Search for the cell housing the specified text and yield its (x, y) center coordinate. 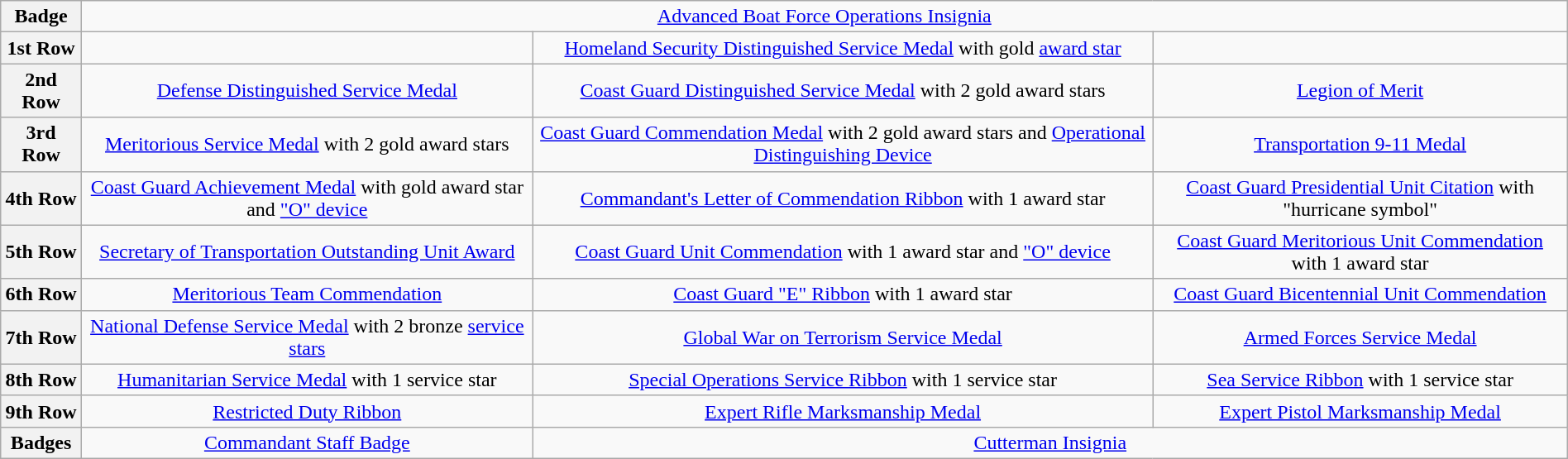
Advanced Boat Force Operations Insignia (824, 17)
Special Operations Service Ribbon with 1 service star (843, 380)
Global War on Terrorism Service Medal (843, 337)
Expert Pistol Marksmanship Medal (1360, 411)
6th Row (41, 294)
Coast Guard Distinguished Service Medal with 2 gold award stars (843, 91)
Cutterman Insignia (1050, 442)
Legion of Merit (1360, 91)
Coast Guard Bicentennial Unit Commendation (1360, 294)
Coast Guard Unit Commendation with 1 award star and "O" device (843, 251)
Homeland Security Distinguished Service Medal with gold award star (843, 48)
National Defense Service Medal with 2 bronze service stars (307, 337)
Meritorious Service Medal with 2 gold award stars (307, 144)
3rd Row (41, 144)
Defense Distinguished Service Medal (307, 91)
4th Row (41, 198)
Commandant's Letter of Commendation Ribbon with 1 award star (843, 198)
Meritorious Team Commendation (307, 294)
Transportation 9-11 Medal (1360, 144)
Expert Rifle Marksmanship Medal (843, 411)
2nd Row (41, 91)
Badge (41, 17)
Secretary of Transportation Outstanding Unit Award (307, 251)
Commandant Staff Badge (307, 442)
Sea Service Ribbon with 1 service star (1360, 380)
Armed Forces Service Medal (1360, 337)
Coast Guard Meritorious Unit Commendation with 1 award star (1360, 251)
1st Row (41, 48)
Coast Guard Achievement Medal with gold award star and "O" device (307, 198)
8th Row (41, 380)
Badges (41, 442)
Coast Guard Commendation Medal with 2 gold award stars and Operational Distinguishing Device (843, 144)
Humanitarian Service Medal with 1 service star (307, 380)
Coast Guard "E" Ribbon with 1 award star (843, 294)
Coast Guard Presidential Unit Citation with "hurricane symbol" (1360, 198)
9th Row (41, 411)
Restricted Duty Ribbon (307, 411)
5th Row (41, 251)
7th Row (41, 337)
